Extract the [X, Y] coordinate from the center of the cell holding the provided text.  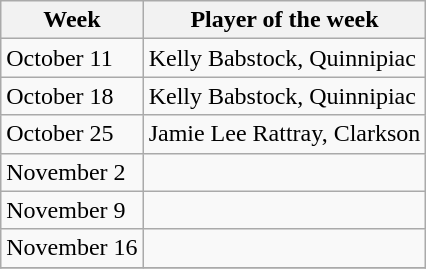
November 2 [72, 172]
November 9 [72, 210]
Week [72, 20]
October 18 [72, 96]
October 11 [72, 58]
Jamie Lee Rattray, Clarkson [284, 134]
Player of the week [284, 20]
October 25 [72, 134]
November 16 [72, 248]
